Scan for the cell matching the given text and deliver its (X, Y) coordinate at center. 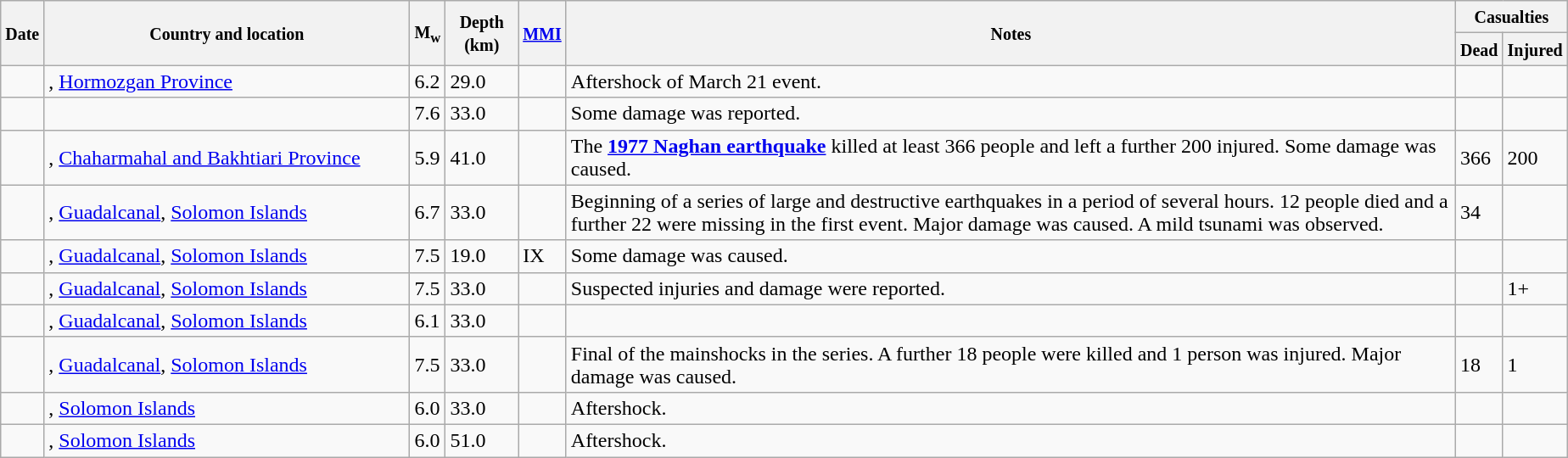
Country and location (227, 33)
366 (1479, 158)
IX (543, 256)
6.2 (428, 81)
Some damage was caused. (1011, 256)
The 1977 Naghan earthquake killed at least 366 people and left a further 200 injured. Some damage was caused. (1011, 158)
6.1 (428, 321)
51.0 (482, 440)
29.0 (482, 81)
1 (1535, 365)
Date (22, 33)
Dead (1479, 49)
Notes (1011, 33)
Casualties (1511, 17)
6.7 (428, 212)
34 (1479, 212)
1+ (1535, 288)
Depth (km) (482, 33)
200 (1535, 158)
MMI (543, 33)
41.0 (482, 158)
, Hormozgan Province (227, 81)
18 (1479, 365)
19.0 (482, 256)
Injured (1535, 49)
, Chaharmahal and Bakhtiari Province (227, 158)
Mw (428, 33)
7.6 (428, 114)
5.9 (428, 158)
Aftershock of March 21 event. (1011, 81)
Final of the mainshocks in the series. A further 18 people were killed and 1 person was injured. Major damage was caused. (1011, 365)
Suspected injuries and damage were reported. (1011, 288)
Some damage was reported. (1011, 114)
